For the text-containing cell, return its midpoint in (x, y) coordinate format. 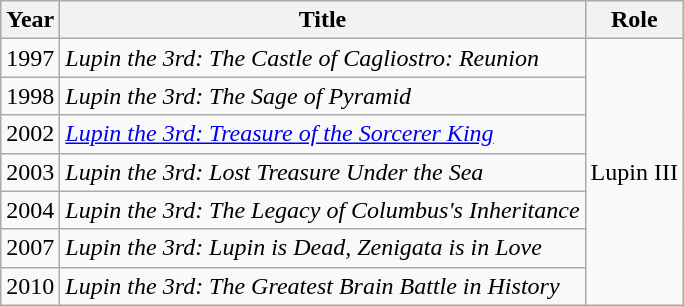
Lupin the 3rd: Lupin is Dead, Zenigata is in Love (322, 248)
2002 (30, 134)
Lupin the 3rd: The Greatest Brain Battle in History (322, 286)
2007 (30, 248)
Lupin the 3rd: The Castle of Cagliostro: Reunion (322, 58)
2004 (30, 210)
Year (30, 20)
Lupin III (634, 172)
2010 (30, 286)
Lupin the 3rd: Lost Treasure Under the Sea (322, 172)
Lupin the 3rd: Treasure of the Sorcerer King (322, 134)
1998 (30, 96)
Title (322, 20)
Lupin the 3rd: The Legacy of Columbus's Inheritance (322, 210)
Role (634, 20)
2003 (30, 172)
Lupin the 3rd: The Sage of Pyramid (322, 96)
1997 (30, 58)
